Provide the [X, Y] coordinate of the cell's center where the given text is located.  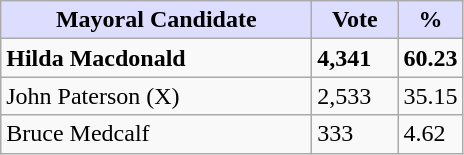
4,341 [355, 58]
Bruce Medcalf [156, 134]
60.23 [430, 58]
John Paterson (X) [156, 96]
35.15 [430, 96]
Hilda Macdonald [156, 58]
2,533 [355, 96]
% [430, 20]
4.62 [430, 134]
333 [355, 134]
Mayoral Candidate [156, 20]
Vote [355, 20]
